Locate the cell with the specified text and output its [x, y] center coordinate. 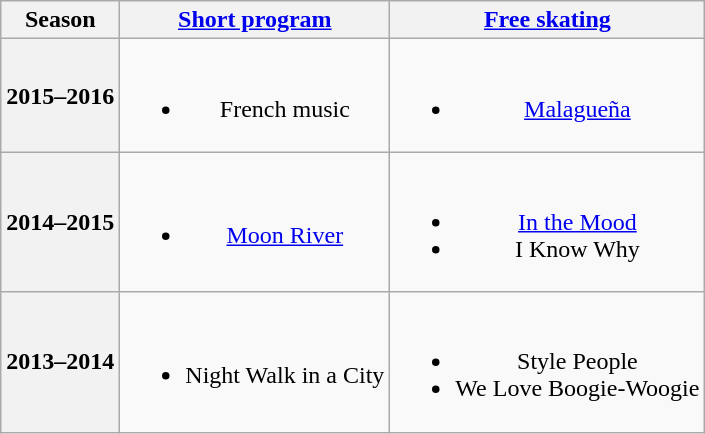
In the Mood I Know Why [548, 222]
2013–2014 [60, 362]
Malagueña [548, 96]
Style People We Love Boogie-Woogie [548, 362]
Free skating [548, 20]
Moon River [255, 222]
2015–2016 [60, 96]
Short program [255, 20]
2014–2015 [60, 222]
Night Walk in a City [255, 362]
French music [255, 96]
Season [60, 20]
